Provide the (X, Y) coordinate of the cell's center where the given text is located.  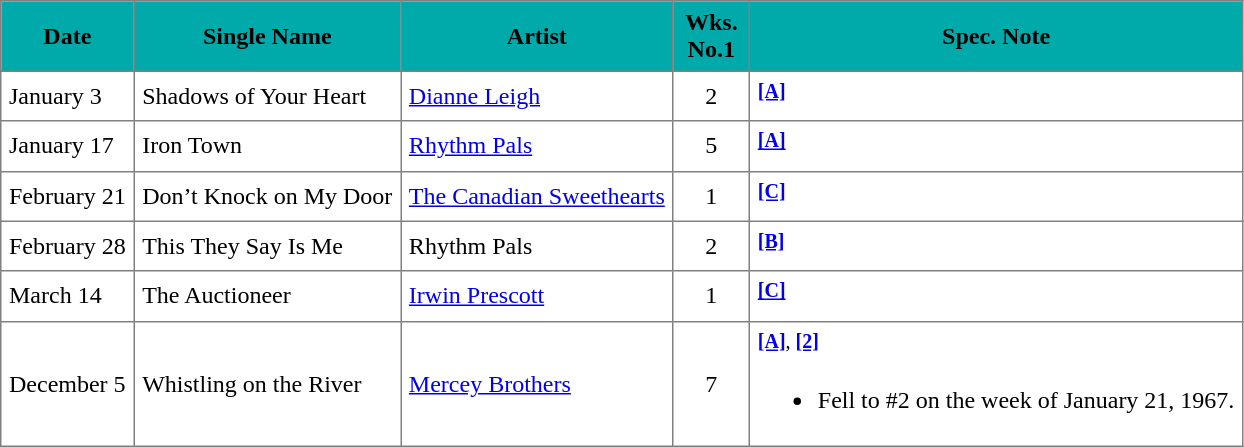
Mercey Brothers (537, 384)
[A], [2]Fell to #2 on the week of January 21, 1967. (996, 384)
March 14 (68, 296)
Whistling on the River (268, 384)
Artist (537, 36)
February 28 (68, 246)
The Canadian Sweethearts (537, 196)
January 3 (68, 96)
February 21 (68, 196)
Irwin Prescott (537, 296)
January 17 (68, 146)
7 (711, 384)
[B] (996, 246)
This They Say Is Me (268, 246)
The Auctioneer (268, 296)
Spec. Note (996, 36)
Iron Town (268, 146)
Don’t Knock on My Door (268, 196)
Date (68, 36)
Dianne Leigh (537, 96)
December 5 (68, 384)
Single Name (268, 36)
Wks. No.1 (711, 36)
Shadows of Your Heart (268, 96)
5 (711, 146)
